For the text-containing cell, return its midpoint in [x, y] coordinate format. 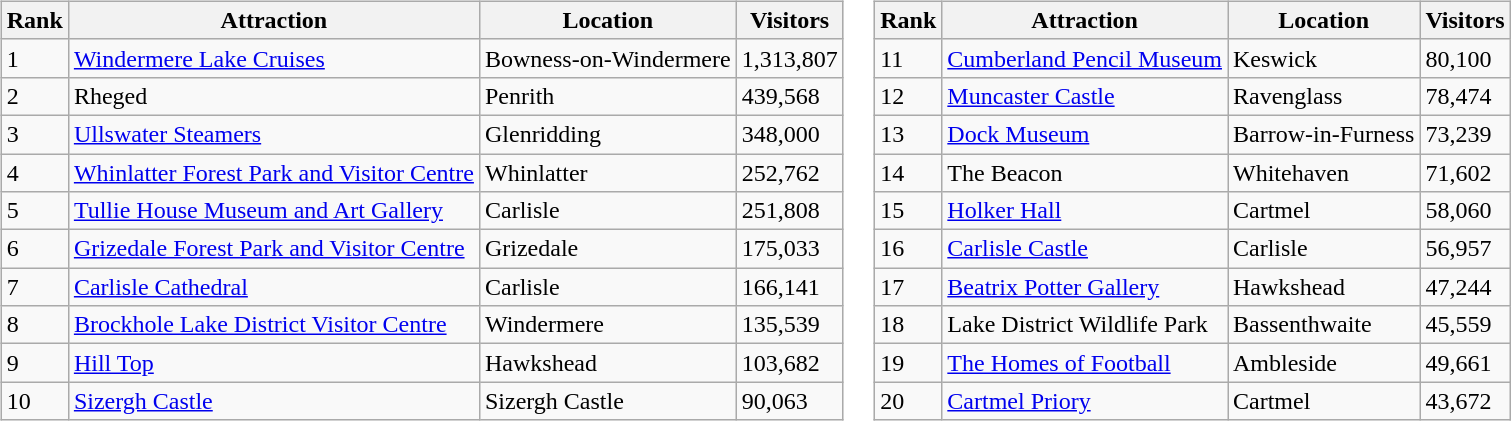
Rheged [274, 96]
13 [908, 134]
Carlisle Cathedral [274, 287]
6 [34, 249]
73,239 [1465, 134]
5 [34, 211]
1,313,807 [790, 58]
19 [908, 363]
2 [34, 96]
9 [34, 363]
11 [908, 58]
16 [908, 249]
Windermere [608, 325]
Whinlatter Forest Park and Visitor Centre [274, 173]
Ravenglass [1324, 96]
78,474 [1465, 96]
Grizedale [608, 249]
18 [908, 325]
Ambleside [1324, 363]
The Homes of Football [1085, 363]
17 [908, 287]
10 [34, 401]
7 [34, 287]
90,063 [790, 401]
58,060 [1465, 211]
Bassenthwaite [1324, 325]
Keswick [1324, 58]
4 [34, 173]
Whitehaven [1324, 173]
49,661 [1465, 363]
Carlisle Castle [1085, 249]
Muncaster Castle [1085, 96]
Tullie House Museum and Art Gallery [274, 211]
45,559 [1465, 325]
Ullswater Steamers [274, 134]
Bowness-on-Windermere [608, 58]
43,672 [1465, 401]
3 [34, 134]
Lake District Wildlife Park [1085, 325]
8 [34, 325]
252,762 [790, 173]
103,682 [790, 363]
15 [908, 211]
251,808 [790, 211]
Whinlatter [608, 173]
Holker Hall [1085, 211]
56,957 [1465, 249]
135,539 [790, 325]
12 [908, 96]
71,602 [1465, 173]
Barrow-in-Furness [1324, 134]
20 [908, 401]
Grizedale Forest Park and Visitor Centre [274, 249]
Cartmel Priory [1085, 401]
Windermere Lake Cruises [274, 58]
Penrith [608, 96]
80,100 [1465, 58]
Cumberland Pencil Museum [1085, 58]
14 [908, 173]
The Beacon [1085, 173]
348,000 [790, 134]
Beatrix Potter Gallery [1085, 287]
Hill Top [274, 363]
175,033 [790, 249]
1 [34, 58]
47,244 [1465, 287]
Dock Museum [1085, 134]
Brockhole Lake District Visitor Centre [274, 325]
439,568 [790, 96]
Glenridding [608, 134]
166,141 [790, 287]
